Output the (x, y) coordinate of the center of the cell containing the given text.  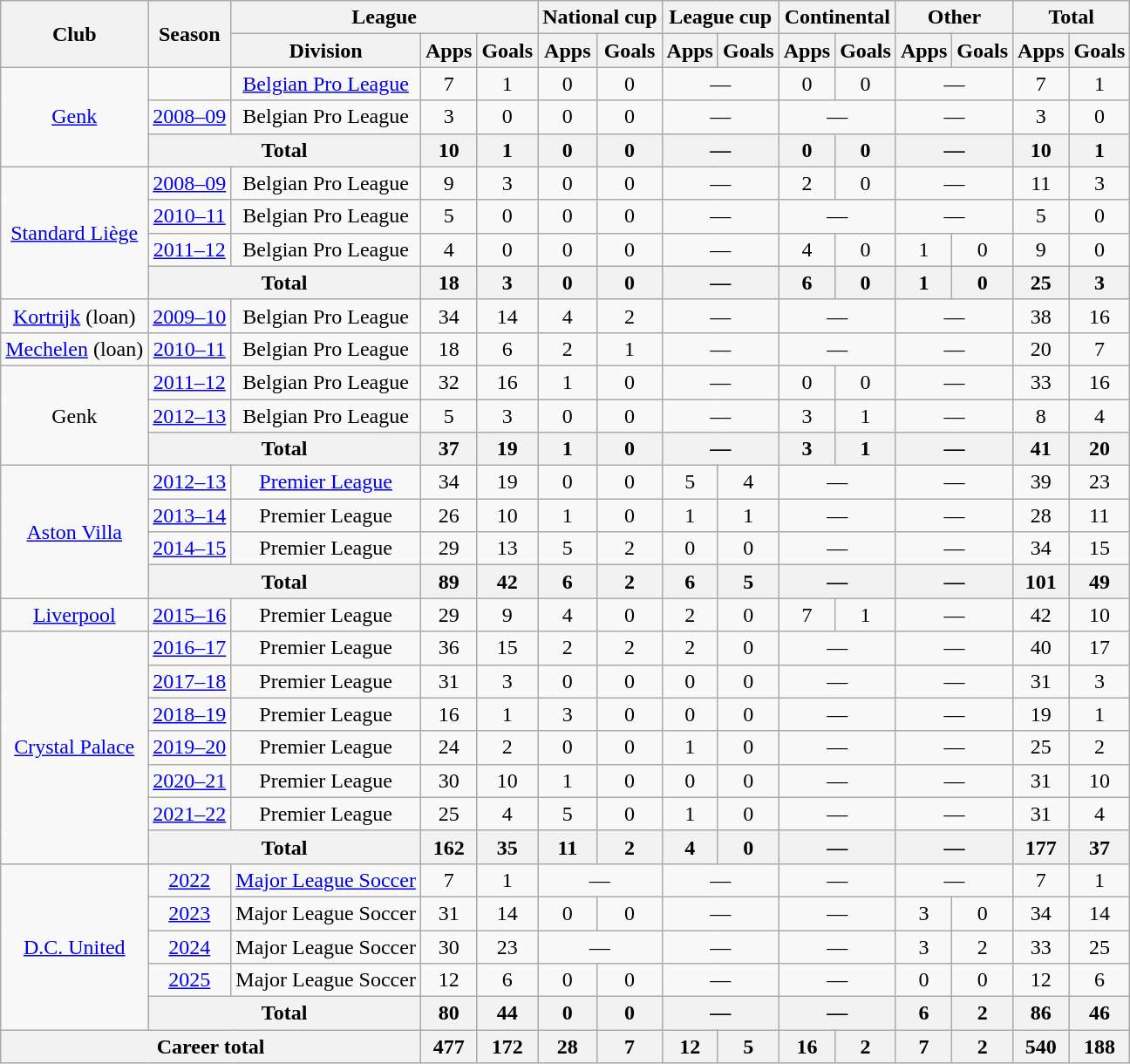
17 (1099, 648)
Liverpool (75, 615)
188 (1099, 1047)
Division (326, 51)
Standard Liège (75, 233)
League (385, 17)
2015–16 (190, 615)
162 (448, 847)
2022 (190, 880)
46 (1099, 1013)
2017–18 (190, 681)
Career total (211, 1047)
D.C. United (75, 946)
35 (507, 847)
Mechelen (loan) (75, 349)
Season (190, 34)
36 (448, 648)
2018–19 (190, 714)
101 (1041, 582)
2014–15 (190, 549)
Aston Villa (75, 532)
44 (507, 1013)
2013–14 (190, 515)
26 (448, 515)
24 (448, 747)
477 (448, 1047)
41 (1041, 449)
Kortrijk (loan) (75, 316)
Club (75, 34)
38 (1041, 316)
89 (448, 582)
172 (507, 1047)
40 (1041, 648)
League cup (720, 17)
2009–10 (190, 316)
2016–17 (190, 648)
39 (1041, 482)
Continental (837, 17)
177 (1041, 847)
32 (448, 382)
540 (1041, 1047)
8 (1041, 416)
National cup (600, 17)
Crystal Palace (75, 747)
2021–22 (190, 814)
80 (448, 1013)
86 (1041, 1013)
49 (1099, 582)
2023 (190, 913)
13 (507, 549)
2019–20 (190, 747)
Other (954, 17)
2020–21 (190, 781)
2025 (190, 980)
2024 (190, 946)
